From the cell containing the given text, extract its center point as (X, Y) coordinate. 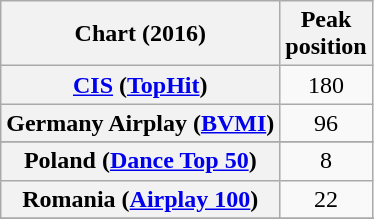
Poland (Dance Top 50) (140, 161)
CIS (TopHit) (140, 85)
22 (326, 199)
96 (326, 123)
Peakposition (326, 34)
Romania (Airplay 100) (140, 199)
180 (326, 85)
Chart (2016) (140, 34)
Germany Airplay (BVMI) (140, 123)
8 (326, 161)
